Capture the cell that displays the provided text and extract its (X, Y) central coordinate. 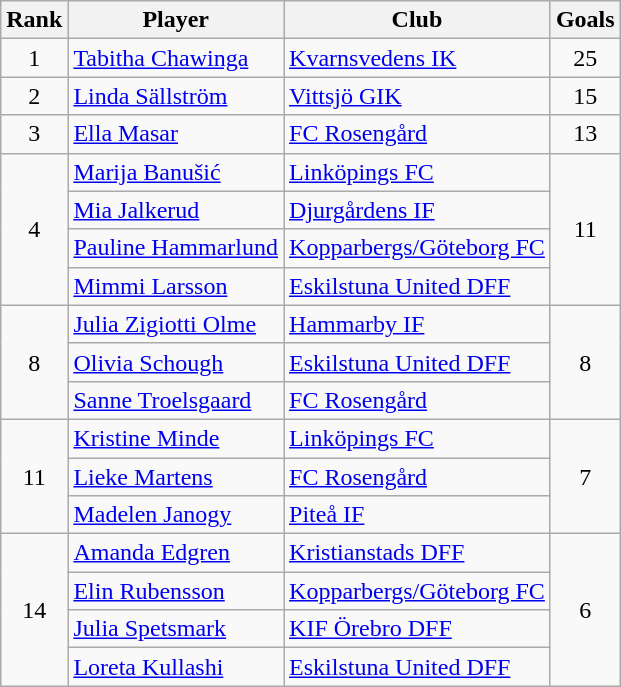
6 (585, 610)
13 (585, 134)
Rank (34, 20)
Mimmi Larsson (176, 286)
Olivia Schough (176, 362)
Tabitha Chawinga (176, 58)
Mia Jalkerud (176, 210)
Djurgårdens IF (418, 210)
14 (34, 610)
Madelen Janogy (176, 515)
KIF Örebro DFF (418, 629)
Elin Rubensson (176, 591)
Hammarby IF (418, 324)
Kvarnsvedens IK (418, 58)
Kristine Minde (176, 438)
Julia Zigiotti Olme (176, 324)
Pauline Hammarlund (176, 248)
Piteå IF (418, 515)
Kristianstads DFF (418, 553)
15 (585, 96)
25 (585, 58)
Goals (585, 20)
Player (176, 20)
Julia Spetsmark (176, 629)
1 (34, 58)
2 (34, 96)
Ella Masar (176, 134)
Vittsjö GIK (418, 96)
7 (585, 476)
Sanne Troelsgaard (176, 400)
Loreta Kullashi (176, 667)
Linda Sällström (176, 96)
Marija Banušić (176, 172)
3 (34, 134)
Club (418, 20)
Amanda Edgren (176, 553)
Lieke Martens (176, 477)
4 (34, 229)
